Provide the [X, Y] coordinate of the cell's center where the given text is located.  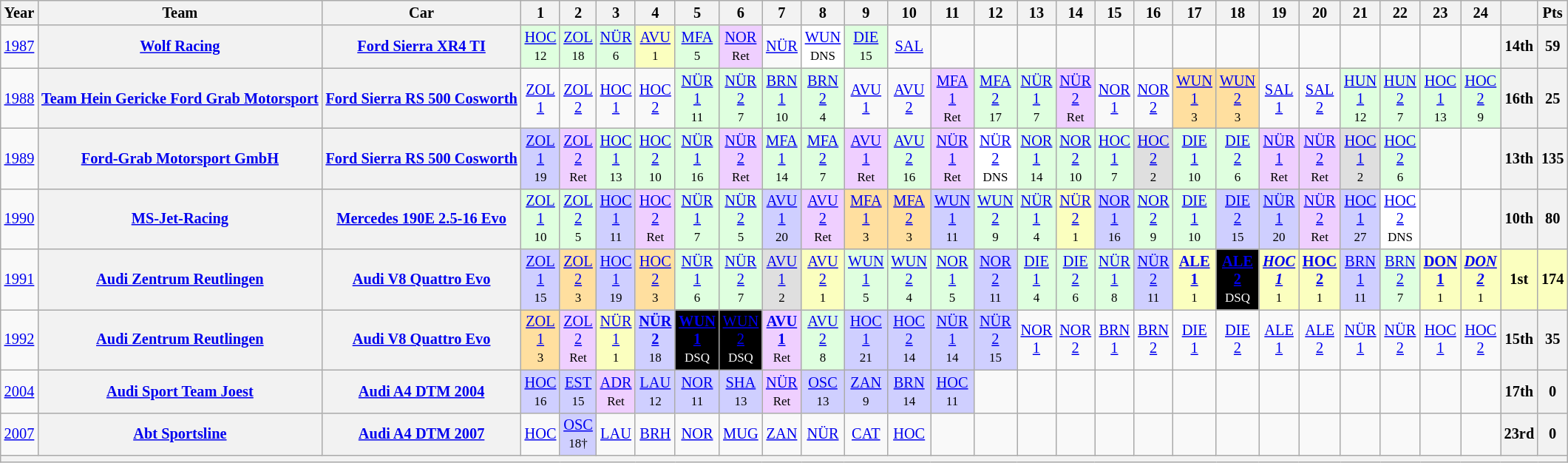
10 [909, 13]
Car [421, 13]
19 [1279, 13]
ALE2 [1320, 339]
MFA5 [697, 47]
16 [1153, 13]
21 [1360, 13]
BRH [655, 434]
Pts [1552, 13]
NÜR111 [697, 98]
DIE15 [866, 47]
5 [697, 13]
11 [952, 13]
9 [866, 13]
12 [995, 13]
1990 [19, 219]
SHA13 [741, 391]
ZOL25 [578, 219]
1989 [19, 158]
HOC16 [541, 391]
HOC210 [655, 158]
NÜR21 [1075, 219]
59 [1552, 47]
HOC29 [1481, 98]
EST15 [578, 391]
WUN111 [952, 219]
15 [1115, 13]
BRN110 [782, 98]
NOR [697, 434]
2004 [19, 391]
NOR114 [1036, 158]
SAL2 [1320, 98]
NÜR6 [617, 47]
NOR15 [952, 280]
HOC22 [1153, 158]
WUN2DSQ [741, 339]
23 [1440, 13]
WUN13 [1194, 98]
BRN1 [1115, 339]
DON11 [1440, 280]
NÜR218 [655, 339]
Wolf Racing [180, 47]
ZAN [782, 434]
MFA27 [823, 158]
MFA13 [866, 219]
DIE2 [1238, 339]
25 [1552, 98]
AVU120 [782, 219]
NOR116 [1115, 219]
AVU21 [823, 280]
OSC13 [823, 391]
NÜR116 [697, 158]
135 [1552, 158]
6 [741, 13]
WUN23 [1238, 98]
ALE11 [1194, 280]
WUN1DSQ [697, 339]
Abt Sportsline [180, 434]
20 [1320, 13]
BRN14 [909, 391]
ZOL110 [541, 219]
ZOL18 [578, 47]
MFA217 [995, 98]
NORRet [741, 47]
Mercedes 190E 2.5-16 Evo [421, 219]
NOR210 [1075, 158]
Audi Sport Team Joest [180, 391]
NÜR114 [952, 339]
LAU12 [655, 391]
13th [1519, 158]
CAT [866, 434]
Audi A4 DTM 2007 [421, 434]
Ford-Grab Motorsport GmbH [180, 158]
MS-Jet-Racing [180, 219]
SAL1 [1279, 98]
OSC18† [578, 434]
14th [1519, 47]
NÜRRet [782, 391]
MFA1Ret [952, 98]
HOC121 [866, 339]
Team Hein Gericke Ford Grab Motorsport [180, 98]
Ford Sierra XR4 TI [421, 47]
NOR11 [697, 391]
ZOL2 [578, 98]
3 [617, 13]
ZAN9 [866, 391]
35 [1552, 339]
1987 [19, 47]
AVU216 [909, 158]
HOC26 [1400, 158]
WUN15 [866, 280]
2 [578, 13]
SAL [909, 47]
Audi A4 DTM 2004 [421, 391]
NÜR2DNS [995, 158]
7 [782, 13]
NOR211 [995, 280]
HOC17 [1115, 158]
NÜR25 [741, 219]
HOC2Ret [655, 219]
NÜR1 [1360, 339]
BRN27 [1400, 280]
BRN2 [1153, 339]
WUNDNS [823, 47]
HOC214 [909, 339]
AVU2 [909, 98]
23rd [1519, 434]
1992 [19, 339]
ALE1 [1279, 339]
MUG [741, 434]
BRN24 [823, 98]
Team [180, 13]
HOC119 [617, 280]
HUN27 [1400, 98]
ZOL119 [541, 158]
ZOL1 [541, 98]
MFA114 [782, 158]
1st [1519, 280]
2007 [19, 434]
174 [1552, 280]
16th [1519, 98]
24 [1481, 13]
HOC111 [617, 219]
BRN111 [1360, 280]
HOC127 [1360, 219]
AVU12 [782, 280]
DON21 [1481, 280]
NÜR120 [1279, 219]
NÜR215 [995, 339]
NÜR11 [617, 339]
18 [1238, 13]
1 [541, 13]
Year [19, 13]
LAU [617, 434]
80 [1552, 219]
1988 [19, 98]
1991 [19, 280]
NÜR18 [1115, 280]
NÜR211 [1153, 280]
AVU28 [823, 339]
17 [1194, 13]
HUN112 [1360, 98]
22 [1400, 13]
ZOL13 [541, 339]
ZOL23 [578, 280]
HOC2DNS [1400, 219]
8 [823, 13]
NÜR16 [697, 280]
WUN24 [909, 280]
13 [1036, 13]
MFA23 [909, 219]
ALE2DSQ [1238, 280]
14 [1075, 13]
ADRRet [617, 391]
DIE215 [1238, 219]
NOR29 [1153, 219]
4 [655, 13]
10th [1519, 219]
NÜR2 [1400, 339]
NÜR14 [1036, 219]
HOC23 [655, 280]
WUN29 [995, 219]
HOC21 [1320, 280]
15th [1519, 339]
ZOL115 [541, 280]
AVU2Ret [823, 219]
DIE1 [1194, 339]
17th [1519, 391]
DIE14 [1036, 280]
